Detect which cell encompasses the target text, then output its (X, Y) center coordinate. 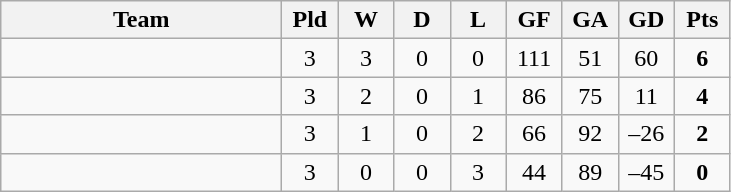
Team (142, 20)
111 (534, 58)
GF (534, 20)
Pld (310, 20)
66 (534, 134)
–45 (646, 172)
75 (590, 96)
60 (646, 58)
GA (590, 20)
89 (590, 172)
GD (646, 20)
D (422, 20)
–26 (646, 134)
51 (590, 58)
Pts (702, 20)
44 (534, 172)
L (478, 20)
W (366, 20)
11 (646, 96)
6 (702, 58)
92 (590, 134)
86 (534, 96)
4 (702, 96)
